For the text-containing cell, return its midpoint in (X, Y) coordinate format. 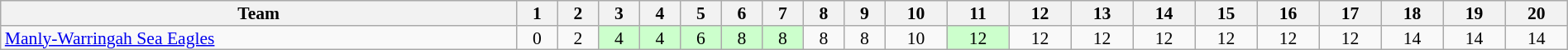
6 (742, 13)
16 (1288, 13)
12 (1040, 13)
18 (1413, 13)
10 (916, 13)
19 (1474, 13)
20 (1537, 13)
Team (259, 13)
3 (619, 13)
14 (1164, 13)
7 (783, 13)
1 (538, 13)
8 (824, 13)
17 (1350, 13)
4 (660, 13)
5 (701, 13)
11 (978, 13)
9 (865, 13)
2 (578, 13)
13 (1102, 13)
15 (1226, 13)
